Determine the (X, Y) coordinate at the center of the cell enclosing the given text.  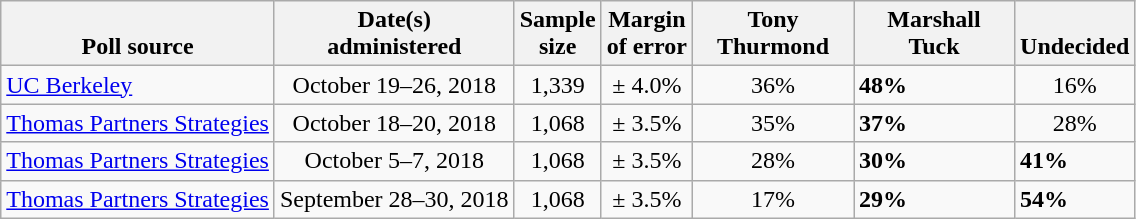
1,339 (558, 85)
TonyThurmond (772, 34)
48% (934, 85)
Undecided (1075, 34)
October 19–26, 2018 (394, 85)
17% (772, 199)
October 18–20, 2018 (394, 123)
± 4.0% (646, 85)
October 5–7, 2018 (394, 161)
Marginof error (646, 34)
16% (1075, 85)
35% (772, 123)
Samplesize (558, 34)
37% (934, 123)
Date(s)administered (394, 34)
29% (934, 199)
30% (934, 161)
54% (1075, 199)
September 28–30, 2018 (394, 199)
UC Berkeley (138, 85)
41% (1075, 161)
Poll source (138, 34)
36% (772, 85)
MarshallTuck (934, 34)
